Search for the cell housing the specified text and yield its [x, y] center coordinate. 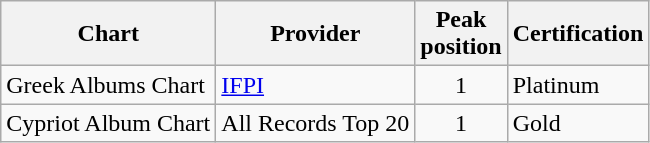
Provider [316, 34]
Cypriot Album Chart [108, 123]
Certification [578, 34]
Peakposition [461, 34]
All Records Top 20 [316, 123]
Greek Albums Chart [108, 85]
Gold [578, 123]
Chart [108, 34]
IFPI [316, 85]
Platinum [578, 85]
